Search for the cell housing the specified text and yield its (x, y) center coordinate. 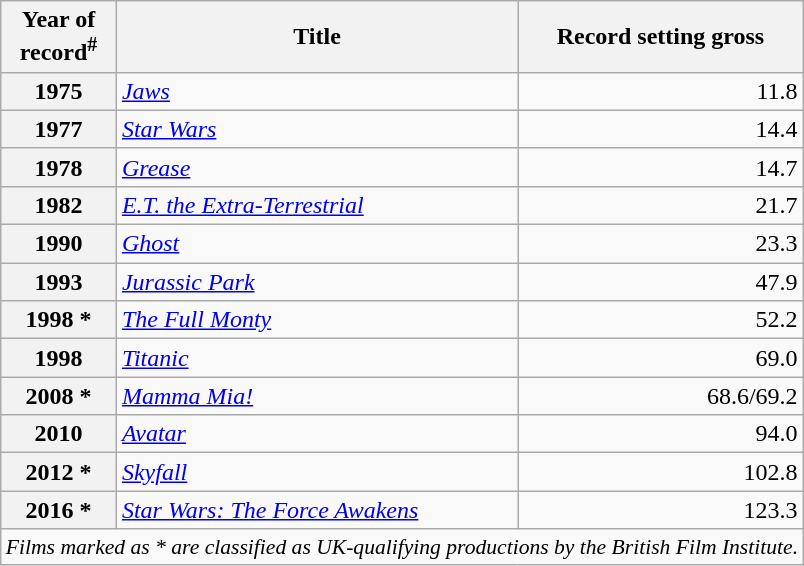
Star Wars: The Force Awakens (316, 510)
123.3 (660, 510)
1993 (59, 282)
1982 (59, 205)
Year ofrecord# (59, 37)
102.8 (660, 472)
1977 (59, 129)
E.T. the Extra-Terrestrial (316, 205)
52.2 (660, 320)
69.0 (660, 358)
2012 * (59, 472)
Grease (316, 167)
Title (316, 37)
1990 (59, 244)
Mamma Mia! (316, 396)
2016 * (59, 510)
Record setting gross (660, 37)
The Full Monty (316, 320)
1998 * (59, 320)
1975 (59, 91)
1978 (59, 167)
94.0 (660, 434)
Skyfall (316, 472)
Jurassic Park (316, 282)
2008 * (59, 396)
2010 (59, 434)
Titanic (316, 358)
Star Wars (316, 129)
11.8 (660, 91)
14.7 (660, 167)
Ghost (316, 244)
Films marked as * are classified as UK-qualifying productions by the British Film Institute. (402, 547)
47.9 (660, 282)
68.6/69.2 (660, 396)
1998 (59, 358)
23.3 (660, 244)
21.7 (660, 205)
Avatar (316, 434)
14.4 (660, 129)
Jaws (316, 91)
